Determine the (x, y) coordinate at the center of the cell enclosing the given text.  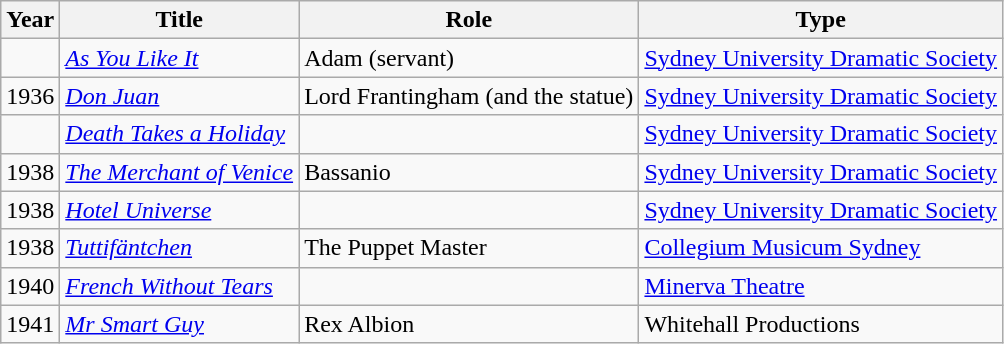
Tuttifäntchen (180, 248)
Death Takes a Holiday (180, 134)
Type (821, 20)
Lord Frantingham (and the statue) (469, 96)
Collegium Musicum Sydney (821, 248)
1941 (30, 324)
French Without Tears (180, 286)
1936 (30, 96)
Title (180, 20)
1940 (30, 286)
The Puppet Master (469, 248)
Mr Smart Guy (180, 324)
Bassanio (469, 172)
As You Like It (180, 58)
Whitehall Productions (821, 324)
Don Juan (180, 96)
Minerva Theatre (821, 286)
Year (30, 20)
The Merchant of Venice (180, 172)
Hotel Universe (180, 210)
Adam (servant) (469, 58)
Rex Albion (469, 324)
Role (469, 20)
